Output the (X, Y) coordinate of the center of the cell containing the given text.  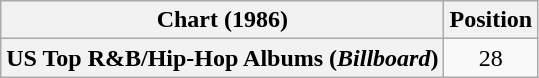
28 (491, 58)
Chart (1986) (222, 20)
Position (491, 20)
US Top R&B/Hip-Hop Albums (Billboard) (222, 58)
